Provide the [x, y] coordinate of the cell's center where the given text is located.  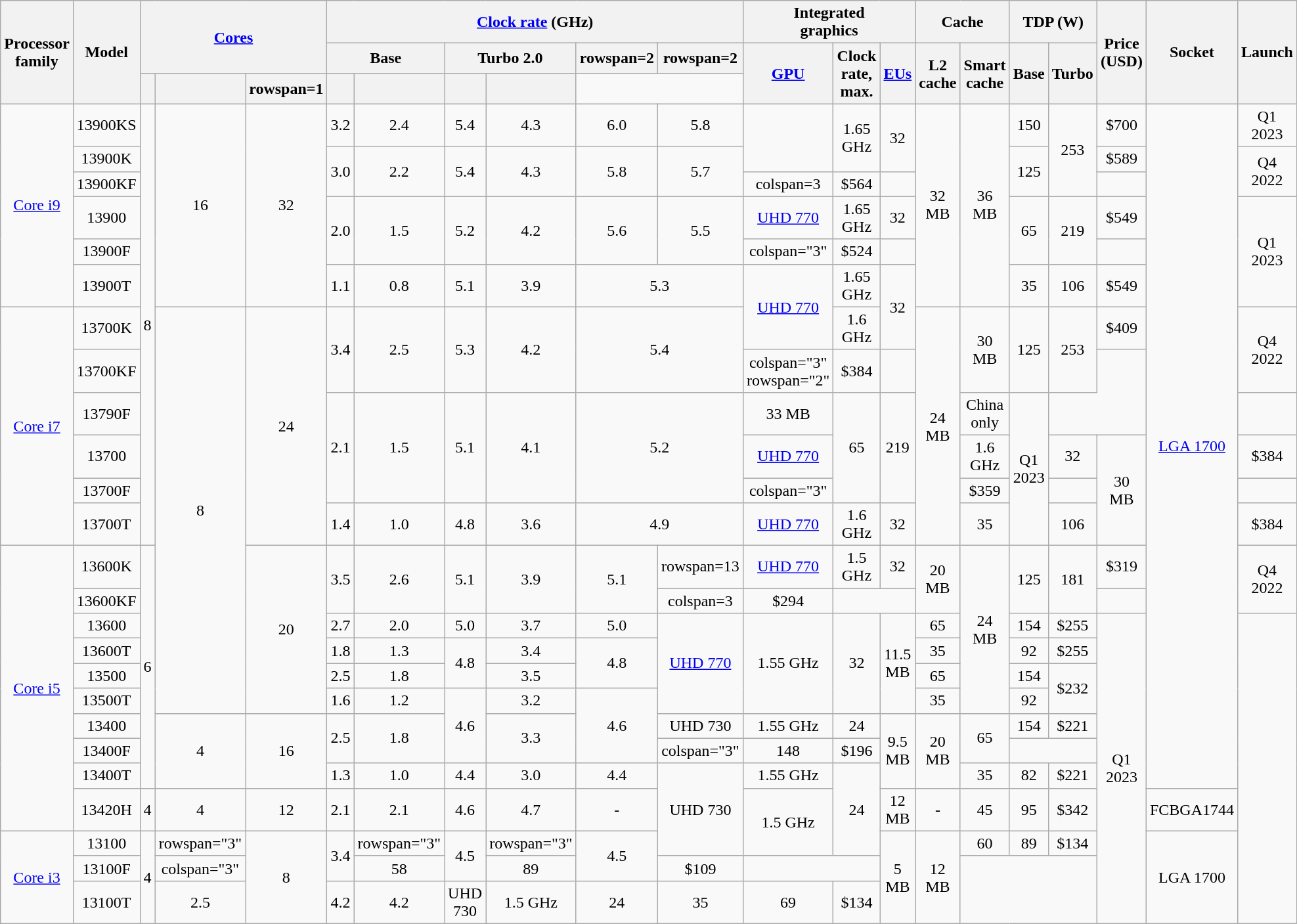
5 MB [898, 877]
13100T [106, 902]
4.9 [659, 524]
$564 [856, 184]
32 MB [938, 205]
$342 [1072, 809]
95 [1028, 809]
2.7 [340, 626]
148 [788, 751]
$196 [856, 751]
rowspan=1 [286, 89]
China only [985, 414]
6.0 [617, 125]
TDP (W) [1053, 22]
3.3 [531, 738]
58 [399, 868]
Clock rate (GHz) [535, 22]
4.7 [531, 809]
1.2 [399, 701]
13600T [106, 651]
Core i3 [37, 877]
colspan="3" rowspan="2" [788, 370]
11.5 MB [898, 663]
20 [286, 629]
5.6 [617, 230]
$109 [700, 868]
13900F [106, 252]
13400F [106, 751]
Smartcache [985, 74]
82 [1028, 776]
13100 [106, 843]
13500 [106, 676]
1.4 [340, 524]
Cache [963, 22]
181 [1072, 579]
13600KF [106, 601]
13700K [106, 328]
13900KS [106, 125]
13790F [106, 414]
FCBGA1744 [1191, 809]
Model [106, 53]
2.4 [399, 125]
5.7 [700, 171]
$589 [1122, 159]
13420H [106, 809]
rowspan=13 [700, 567]
13700F [106, 491]
13900KF [106, 184]
13600K [106, 567]
Core i5 [37, 688]
13700KF [106, 370]
L2 cache [938, 74]
Cores [234, 37]
Launch [1267, 53]
1.1 [340, 285]
9.5 MB [898, 751]
13900 [106, 218]
33 MB [788, 414]
Turbo 2.0 [511, 58]
13600 [106, 626]
3.7 [531, 626]
0.8 [399, 285]
1.6 [340, 701]
Core i7 [37, 426]
36 MB [985, 205]
13400T [106, 776]
$700 [1122, 125]
13400 [106, 726]
2.2 [399, 171]
2.6 [399, 579]
Turbo [1072, 74]
13700T [106, 524]
$524 [856, 252]
Price(USD) [1122, 53]
Processorfamily [37, 53]
EUs [898, 74]
45 [985, 809]
GPU [788, 74]
5.5 [700, 230]
$319 [1122, 567]
13100F [106, 868]
13900T [106, 285]
150 [1028, 125]
Core i9 [37, 205]
13700 [106, 456]
Clock rate, max. [856, 74]
12 [286, 809]
69 [788, 902]
Integratedgraphics [829, 22]
Socket [1191, 53]
6 [147, 667]
13500T [106, 701]
60 [985, 843]
$294 [788, 601]
3.6 [531, 524]
13900K [106, 159]
$409 [1122, 328]
4.1 [531, 447]
$359 [985, 491]
$232 [1072, 688]
